Extract the [x, y] coordinate from the center of the cell holding the provided text.  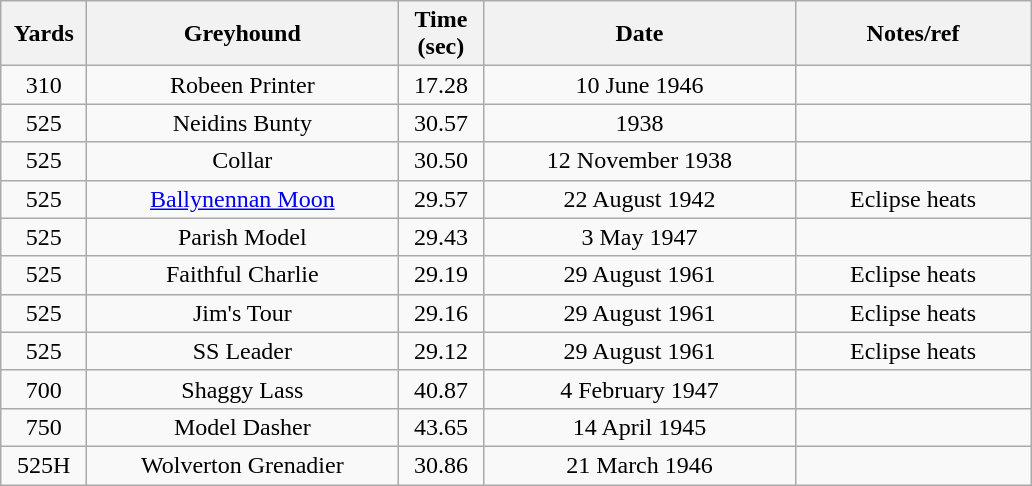
Shaggy Lass [242, 389]
22 August 1942 [640, 199]
Jim's Tour [242, 313]
29.57 [441, 199]
Wolverton Grenadier [242, 465]
Time (sec) [441, 34]
700 [44, 389]
30.50 [441, 161]
SS Leader [242, 351]
Robeen Printer [242, 85]
29.16 [441, 313]
Model Dasher [242, 427]
4 February 1947 [640, 389]
29.43 [441, 237]
750 [44, 427]
30.86 [441, 465]
17.28 [441, 85]
Yards [44, 34]
Neidins Bunty [242, 123]
310 [44, 85]
Faithful Charlie [242, 275]
14 April 1945 [640, 427]
Collar [242, 161]
40.87 [441, 389]
29.19 [441, 275]
21 March 1946 [640, 465]
Date [640, 34]
12 November 1938 [640, 161]
43.65 [441, 427]
525H [44, 465]
Parish Model [242, 237]
10 June 1946 [640, 85]
Greyhound [242, 34]
1938 [640, 123]
Notes/ref [913, 34]
3 May 1947 [640, 237]
30.57 [441, 123]
29.12 [441, 351]
Ballynennan Moon [242, 199]
